Extract the [x, y] coordinate from the center of the cell holding the provided text.  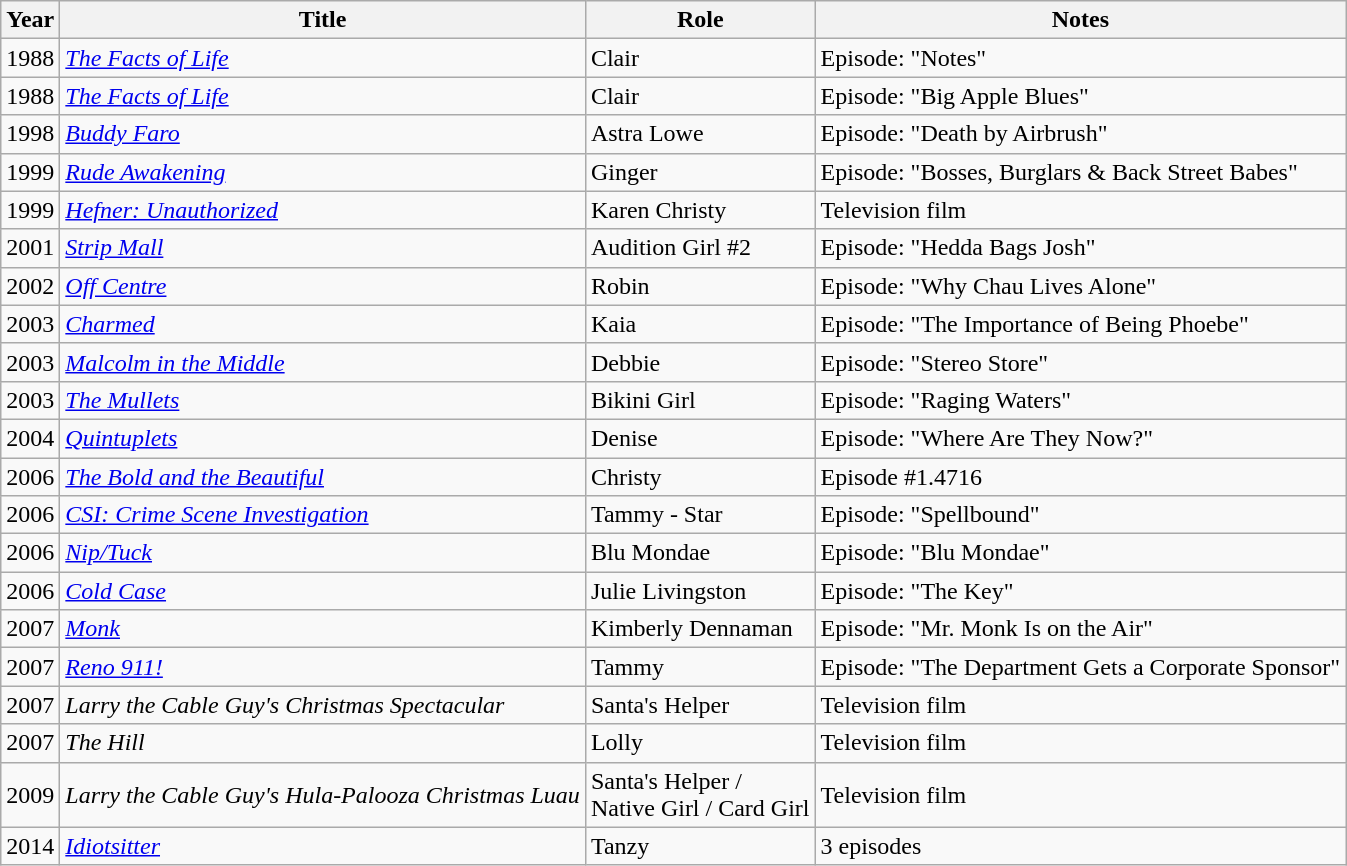
2009 [30, 794]
Title [323, 20]
2014 [30, 846]
CSI: Crime Scene Investigation [323, 515]
Episode: "Mr. Monk Is on the Air" [1080, 629]
1998 [30, 134]
Year [30, 20]
Buddy Faro [323, 134]
Strip Mall [323, 248]
Tammy [700, 667]
Episode: "Hedda Bags Josh" [1080, 248]
2001 [30, 248]
Episode: "The Department Gets a Corporate Sponsor" [1080, 667]
Idiotsitter [323, 846]
Lolly [700, 743]
Santa's Helper /Native Girl / Card Girl [700, 794]
Monk [323, 629]
Nip/Tuck [323, 553]
Episode: "Stereo Store" [1080, 362]
Episode: "Blu Mondae" [1080, 553]
Tanzy [700, 846]
Quintuplets [323, 438]
Episode: "Why Chau Lives Alone" [1080, 286]
Off Centre [323, 286]
Bikini Girl [700, 400]
Kimberly Dennaman [700, 629]
Episode: "Spellbound" [1080, 515]
Larry the Cable Guy's Christmas Spectacular [323, 705]
Rude Awakening [323, 172]
Kaia [700, 324]
2004 [30, 438]
The Bold and the Beautiful [323, 477]
Blu Mondae [700, 553]
Denise [700, 438]
Audition Girl #2 [700, 248]
3 episodes [1080, 846]
The Hill [323, 743]
Episode: "Big Apple Blues" [1080, 96]
Robin [700, 286]
Episode: "Raging Waters" [1080, 400]
Julie Livingston [700, 591]
Episode: "Death by Airbrush" [1080, 134]
Malcolm in the Middle [323, 362]
Astra Lowe [700, 134]
Notes [1080, 20]
Ginger [700, 172]
Reno 911! [323, 667]
Debbie [700, 362]
Episode: "Bosses, Burglars & Back Street Babes" [1080, 172]
Episode: "The Key" [1080, 591]
Tammy - Star [700, 515]
2002 [30, 286]
Karen Christy [700, 210]
Charmed [323, 324]
Christy [700, 477]
Episode: "Where Are They Now?" [1080, 438]
Episode: "Notes" [1080, 58]
Cold Case [323, 591]
Episode: "The Importance of Being Phoebe" [1080, 324]
Episode #1.4716 [1080, 477]
Larry the Cable Guy's Hula-Palooza Christmas Luau [323, 794]
Role [700, 20]
Hefner: Unauthorized [323, 210]
The Mullets [323, 400]
Santa's Helper [700, 705]
